From the cell containing the given text, extract its center point as [X, Y] coordinate. 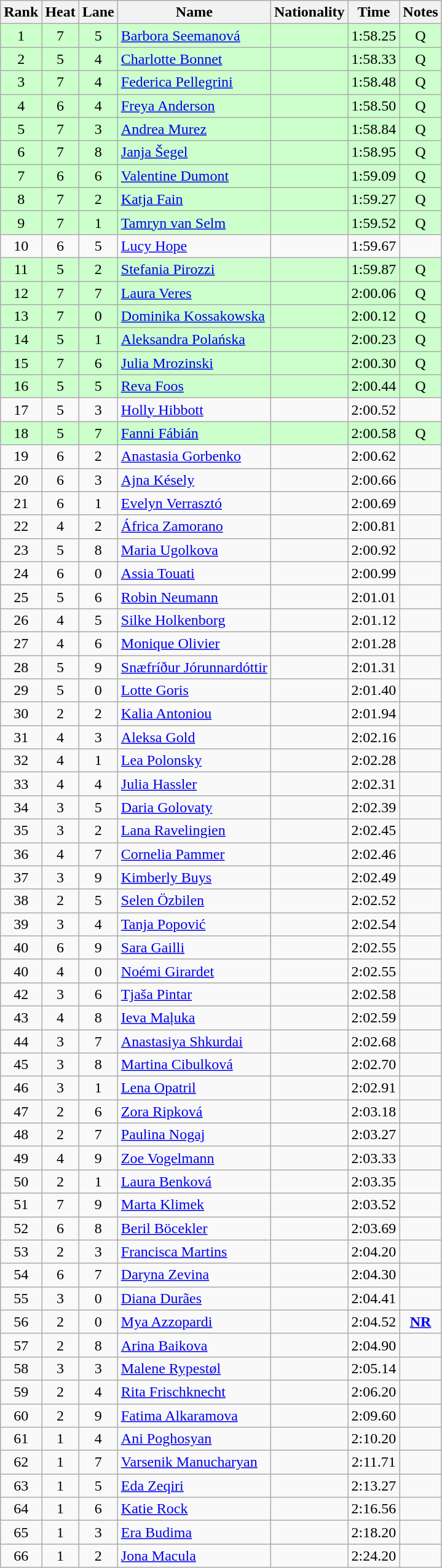
Lena Opatril [194, 1088]
2:03.33 [374, 1158]
2:04.41 [374, 1298]
1:59.87 [374, 269]
Rank [21, 12]
1:59.52 [374, 222]
21 [21, 503]
17 [21, 410]
Laura Benková [194, 1182]
2:02.91 [374, 1088]
2:02.52 [374, 901]
32 [21, 761]
39 [21, 924]
1:58.33 [374, 59]
2:04.52 [374, 1322]
2:00.30 [374, 363]
52 [21, 1228]
Selen Özbilen [194, 901]
1:58.25 [374, 36]
Anastasia Gorbenko [194, 457]
Julia Hassler [194, 784]
26 [21, 620]
2:02.46 [374, 854]
24 [21, 573]
Federica Pellegrini [194, 82]
36 [21, 854]
49 [21, 1158]
2:03.18 [374, 1111]
1:59.27 [374, 199]
65 [21, 1532]
2:01.40 [374, 691]
1:59.67 [374, 246]
Lana Ravelingien [194, 831]
27 [21, 643]
44 [21, 1041]
Zoe Vogelmann [194, 1158]
Arina Baikova [194, 1345]
Varsenik Manucharyan [194, 1462]
48 [21, 1135]
Laura Veres [194, 293]
Katie Rock [194, 1509]
2:00.58 [374, 433]
61 [21, 1439]
58 [21, 1368]
Assia Touati [194, 573]
2:02.70 [374, 1065]
Evelyn Verrasztó [194, 503]
50 [21, 1182]
Monique Olivier [194, 643]
2:03.69 [374, 1228]
África Zamorano [194, 527]
2:00.99 [374, 573]
16 [21, 386]
1:59.09 [374, 176]
2:00.92 [374, 550]
Era Budima [194, 1532]
Cornelia Pammer [194, 854]
2:01.31 [374, 667]
Lane [98, 12]
55 [21, 1298]
1:58.50 [374, 106]
Ani Poghosyan [194, 1439]
Dominika Kossakowska [194, 316]
43 [21, 1017]
Maria Ugolkova [194, 550]
37 [21, 877]
66 [21, 1556]
2:02.31 [374, 784]
Name [194, 12]
Lotte Goris [194, 691]
Kalia Antoniou [194, 714]
2:09.60 [374, 1415]
2:01.01 [374, 597]
Anastasiya Shkurdai [194, 1041]
2:00.69 [374, 503]
59 [21, 1392]
2:11.71 [374, 1462]
2:16.56 [374, 1509]
57 [21, 1345]
Katja Fain [194, 199]
Mya Azzopardi [194, 1322]
2:13.27 [374, 1486]
10 [21, 246]
Silke Holkenborg [194, 620]
1:58.95 [374, 152]
Robin Neumann [194, 597]
12 [21, 293]
Tamryn van Selm [194, 222]
Ajna Késely [194, 480]
Sara Gailli [194, 947]
Francisca Martins [194, 1252]
46 [21, 1088]
Holly Hibbott [194, 410]
Noémi Girardet [194, 971]
Daria Golovaty [194, 807]
2:00.52 [374, 410]
Nationality [309, 12]
14 [21, 340]
28 [21, 667]
Julia Mrozinski [194, 363]
47 [21, 1111]
2:02.49 [374, 877]
Valentine Dumont [194, 176]
Aleksa Gold [194, 737]
2:01.94 [374, 714]
2:02.59 [374, 1017]
Malene Rypestøl [194, 1368]
Stefania Pirozzi [194, 269]
Barbora Seemanová [194, 36]
2:02.28 [374, 761]
45 [21, 1065]
2:02.45 [374, 831]
1:58.48 [374, 82]
18 [21, 433]
29 [21, 691]
2:00.81 [374, 527]
15 [21, 363]
Diana Durães [194, 1298]
42 [21, 994]
35 [21, 831]
2:02.54 [374, 924]
Zora Ripková [194, 1111]
Notes [420, 12]
30 [21, 714]
11 [21, 269]
Reva Foos [194, 386]
56 [21, 1322]
Andrea Murez [194, 129]
Time [374, 12]
2:18.20 [374, 1532]
34 [21, 807]
33 [21, 784]
Freya Anderson [194, 106]
63 [21, 1486]
2:00.23 [374, 340]
Aleksandra Polańska [194, 340]
Paulina Nogaj [194, 1135]
2:02.58 [374, 994]
Tanja Popović [194, 924]
NR [420, 1322]
53 [21, 1252]
Fatima Alkaramova [194, 1415]
2:00.12 [374, 316]
Eda Zeqiri [194, 1486]
Charlotte Bonnet [194, 59]
64 [21, 1509]
Daryna Zevina [194, 1275]
Lea Polonsky [194, 761]
19 [21, 457]
23 [21, 550]
Tjaša Pintar [194, 994]
Rita Frischknecht [194, 1392]
Snæfríður Jórunnardóttir [194, 667]
1:58.84 [374, 129]
2:05.14 [374, 1368]
Martina Cibulková [194, 1065]
2:04.30 [374, 1275]
Marta Klimek [194, 1205]
Kimberly Buys [194, 877]
Lucy Hope [194, 246]
Jona Macula [194, 1556]
2:10.20 [374, 1439]
2:02.16 [374, 737]
2:00.06 [374, 293]
2:06.20 [374, 1392]
13 [21, 316]
2:01.12 [374, 620]
54 [21, 1275]
2:00.62 [374, 457]
2:00.66 [374, 480]
2:03.27 [374, 1135]
2:03.52 [374, 1205]
22 [21, 527]
25 [21, 597]
2:01.28 [374, 643]
2:04.90 [374, 1345]
2:02.68 [374, 1041]
Beril Böcekler [194, 1228]
2:04.20 [374, 1252]
20 [21, 480]
62 [21, 1462]
2:24.20 [374, 1556]
Ieva Maļuka [194, 1017]
2:03.35 [374, 1182]
31 [21, 737]
2:00.44 [374, 386]
Heat [60, 12]
60 [21, 1415]
Fanni Fábián [194, 433]
38 [21, 901]
Janja Šegel [194, 152]
2:02.39 [374, 807]
51 [21, 1205]
